Scan for the cell matching the given text and deliver its (x, y) coordinate at center. 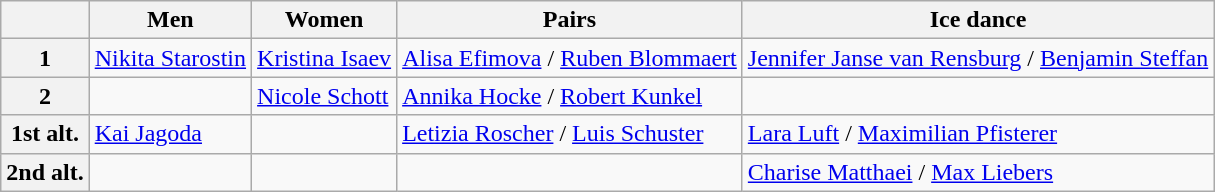
Lara Luft / Maximilian Pfisterer (978, 134)
Men (170, 20)
Nicole Schott (324, 96)
2 (45, 96)
Kristina Isaev (324, 58)
Women (324, 20)
Pairs (570, 20)
Letizia Roscher / Luis Schuster (570, 134)
Nikita Starostin (170, 58)
Ice dance (978, 20)
1 (45, 58)
Annika Hocke / Robert Kunkel (570, 96)
1st alt. (45, 134)
Jennifer Janse van Rensburg / Benjamin Steffan (978, 58)
2nd alt. (45, 172)
Kai Jagoda (170, 134)
Charise Matthaei / Max Liebers (978, 172)
Alisa Efimova / Ruben Blommaert (570, 58)
